Output the [x, y] coordinate of the center of the cell containing the given text.  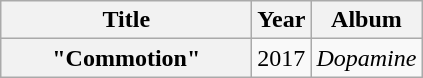
2017 [282, 58]
Album [366, 20]
Title [126, 20]
Year [282, 20]
"Commotion" [126, 58]
Dopamine [366, 58]
